Capture the cell that displays the provided text and extract its (X, Y) central coordinate. 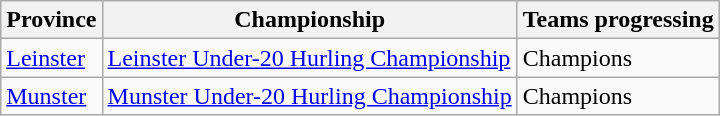
Leinster Under-20 Hurling Championship (310, 58)
Munster (52, 96)
Province (52, 20)
Munster Under-20 Hurling Championship (310, 96)
Championship (310, 20)
Leinster (52, 58)
Teams progressing (618, 20)
